Provide the [x, y] coordinate of the cell's center where the given text is located.  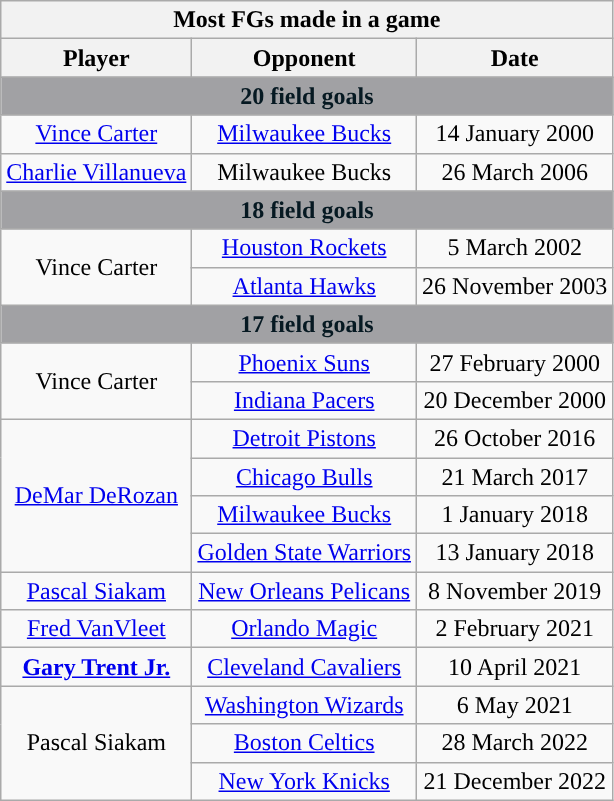
26 March 2006 [515, 172]
18 field goals [307, 210]
27 February 2000 [515, 362]
Date [515, 58]
Boston Celtics [304, 743]
Gary Trent Jr. [96, 667]
Washington Wizards [304, 705]
1 January 2018 [515, 515]
Indiana Pacers [304, 400]
2 February 2021 [515, 629]
Phoenix Suns [304, 362]
20 December 2000 [515, 400]
Chicago Bulls [304, 477]
Golden State Warriors [304, 553]
Houston Rockets [304, 248]
DeMar DeRozan [96, 495]
Opponent [304, 58]
Charlie Villanueva [96, 172]
Player [96, 58]
New York Knicks [304, 781]
Detroit Pistons [304, 438]
17 field goals [307, 324]
8 November 2019 [515, 591]
10 April 2021 [515, 667]
Fred VanVleet [96, 629]
6 May 2021 [515, 705]
Atlanta Hawks [304, 286]
14 January 2000 [515, 134]
26 November 2003 [515, 286]
21 March 2017 [515, 477]
5 March 2002 [515, 248]
21 December 2022 [515, 781]
Most FGs made in a game [307, 20]
Orlando Magic [304, 629]
13 January 2018 [515, 553]
Cleveland Cavaliers [304, 667]
20 field goals [307, 96]
26 October 2016 [515, 438]
New Orleans Pelicans [304, 591]
28 March 2022 [515, 743]
